Identify which cell holds the provided text, then report its [X, Y] central coordinate. 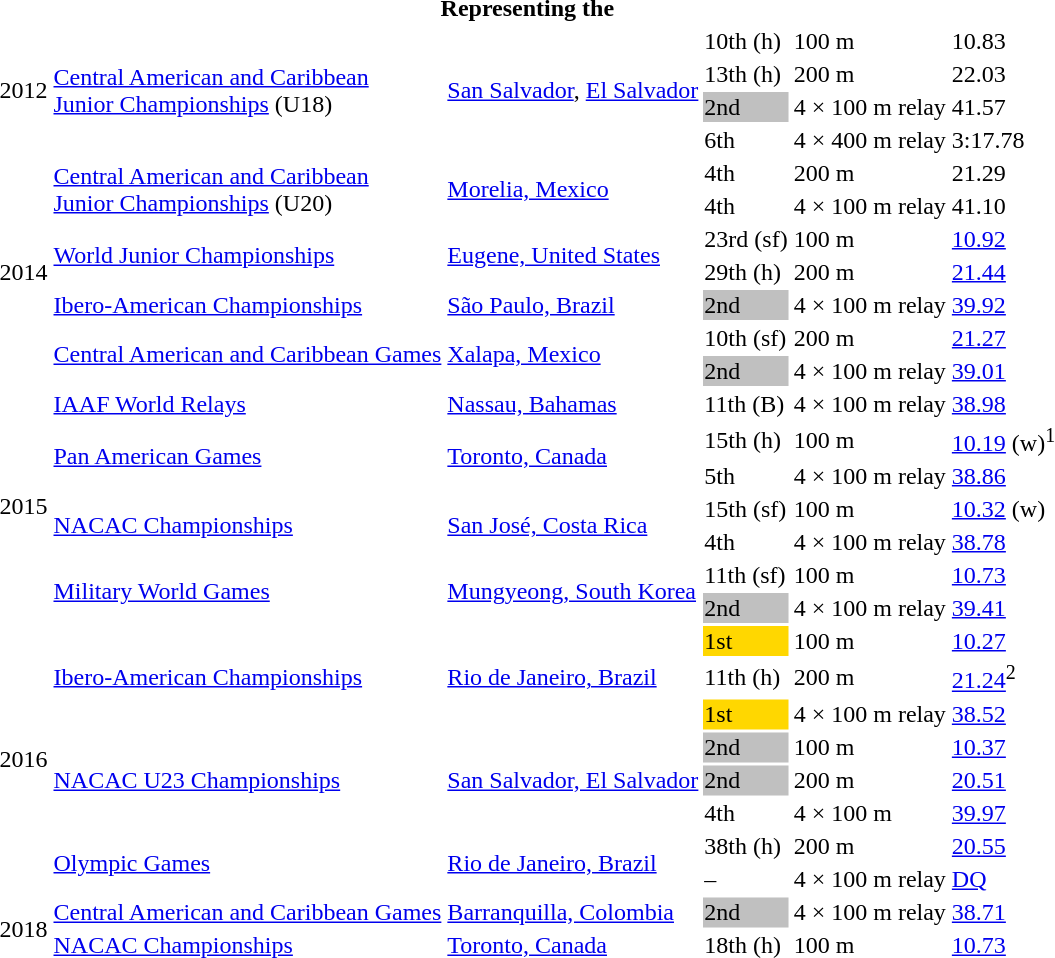
Military World Games [248, 592]
São Paulo, Brazil [573, 305]
IAAF World Relays [248, 404]
10th (h) [746, 41]
Eugene, United States [573, 256]
15th (sf) [746, 509]
6th [746, 140]
10th (sf) [746, 338]
Pan American Games [248, 456]
Central American and CaribbeanJunior Championships (U20) [248, 190]
NACAC Championships [248, 526]
NACAC U23 Championships [248, 780]
11th (h) [746, 677]
Central American and CaribbeanJunior Championships (U18) [248, 90]
11th (sf) [746, 575]
4 × 400 m relay [870, 140]
4 × 100 m [870, 813]
23rd (sf) [746, 239]
San José, Costa Rica [573, 526]
5th [746, 476]
11th (B) [746, 404]
Xalapa, Mexico [573, 354]
38th (h) [746, 846]
13th (h) [746, 74]
Mungyeong, South Korea [573, 592]
15th (h) [746, 440]
– [746, 879]
World Junior Championships [248, 256]
Toronto, Canada [573, 456]
Nassau, Bahamas [573, 404]
Olympic Games [248, 862]
29th (h) [746, 272]
Morelia, Mexico [573, 190]
Barranquilla, Colombia [573, 912]
